Detect which cell encompasses the target text, then output its [x, y] center coordinate. 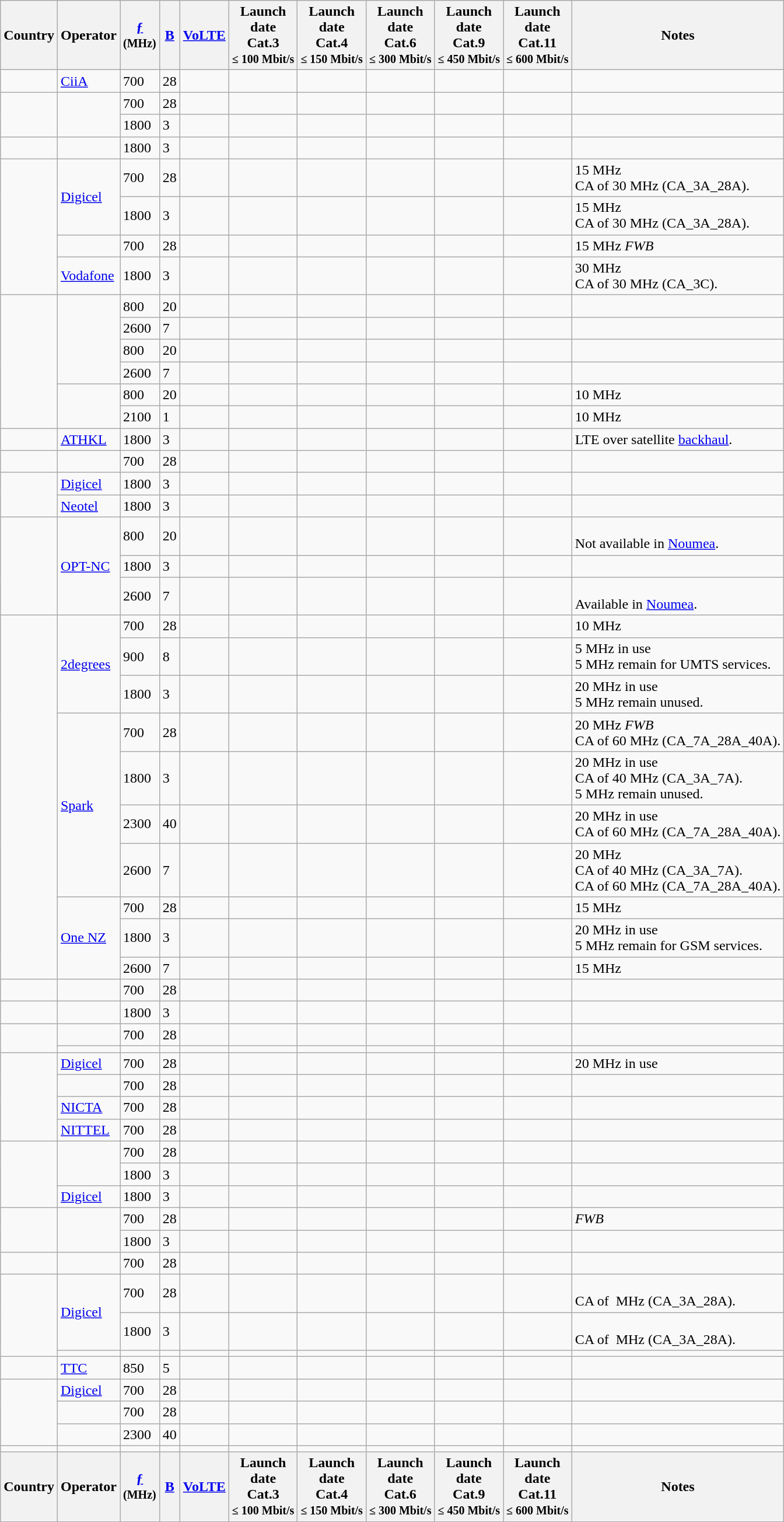
OPT-NC [89, 566]
Available in Noumea. [678, 596]
1 [169, 417]
NITTEL [89, 1130]
15 MHz FWB [678, 246]
850 [140, 1368]
TTC [89, 1368]
LTE over satellite backhaul. [678, 439]
20 MHz in use [678, 1063]
20 MHz in use CA of 40 MHz (CA_3A_7A).5 MHz remain unused. [678, 778]
One NZ [89, 938]
900 [140, 656]
ATHKL [89, 439]
NICTA [89, 1108]
2100 [140, 417]
Spark [89, 805]
2degrees [89, 664]
30 MHz CA of 30 MHz (CA_3C). [678, 275]
20 MHz in use 5 MHz remain for GSM services. [678, 938]
FWB [678, 1219]
20 MHz in use 5 MHz remain unused. [678, 694]
Neotel [89, 506]
CiiA [89, 81]
20 MHz CA of 40 MHz (CA_3A_7A).CA of 60 MHz (CA_7A_28A_40A). [678, 870]
5 MHz in use 5 MHz remain for UMTS services. [678, 656]
20 MHz in use CA of 60 MHz (CA_7A_28A_40A). [678, 824]
5 [169, 1368]
Not available in Noumea. [678, 536]
Vodafone [89, 275]
20 MHz FWBCA of 60 MHz (CA_7A_28A_40A). [678, 732]
8 [169, 656]
